Locate the cell with the specified text and output its (X, Y) center coordinate. 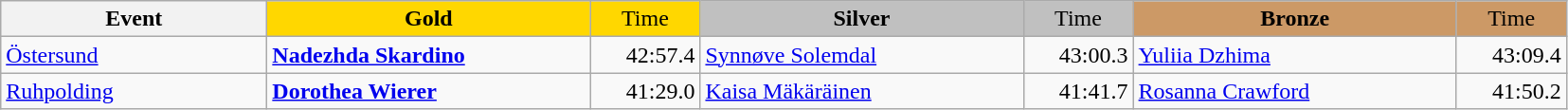
Silver (862, 19)
41:29.0 (645, 91)
Kaisa Mäkäräinen (862, 91)
Yuliia Dzhima (1294, 55)
Ruhpolding (135, 91)
Bronze (1294, 19)
Synnøve Solemdal (862, 55)
Dorothea Wierer (428, 91)
Gold (428, 19)
Rosanna Crawford (1294, 91)
43:09.4 (1511, 55)
Nadezhda Skardino (428, 55)
Östersund (135, 55)
42:57.4 (645, 55)
41:41.7 (1078, 91)
Event (135, 19)
41:50.2 (1511, 91)
43:00.3 (1078, 55)
